Search for the cell housing the specified text and yield its [X, Y] center coordinate. 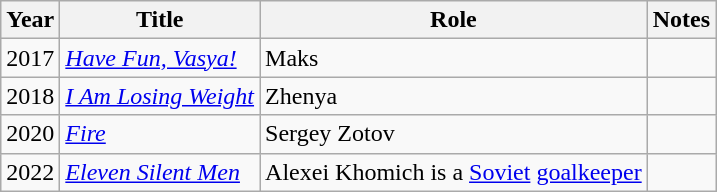
Zhenya [454, 96]
Year [30, 20]
2017 [30, 58]
2020 [30, 134]
Maks [454, 58]
Title [160, 20]
2022 [30, 172]
Alexei Khomich is a Soviet goalkeeper [454, 172]
I Am Losing Weight [160, 96]
Notes [681, 20]
Have Fun, Vasya! [160, 58]
2018 [30, 96]
Sergey Zotov [454, 134]
Eleven Silent Men [160, 172]
Fire [160, 134]
Role [454, 20]
